Detect which cell encompasses the target text, then output its [X, Y] center coordinate. 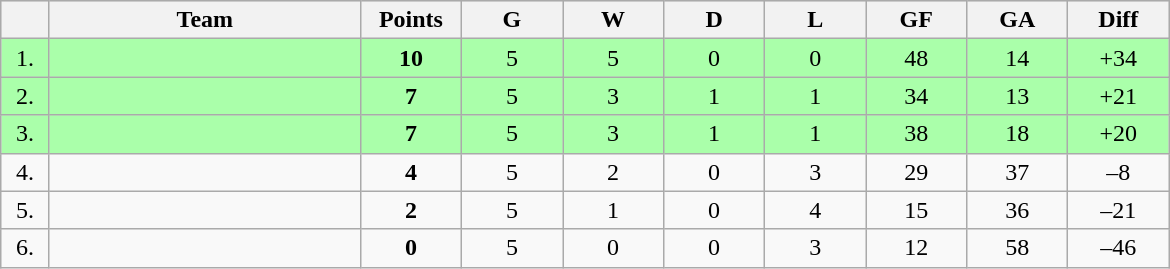
5. [26, 210]
2. [26, 96]
Team [204, 20]
+20 [1118, 134]
58 [1018, 248]
4. [26, 172]
L [816, 20]
12 [916, 248]
–21 [1118, 210]
+21 [1118, 96]
38 [916, 134]
15 [916, 210]
1. [26, 58]
34 [916, 96]
14 [1018, 58]
G [512, 20]
Diff [1118, 20]
W [612, 20]
GA [1018, 20]
D [714, 20]
Points [410, 20]
+34 [1118, 58]
37 [1018, 172]
3. [26, 134]
36 [1018, 210]
29 [916, 172]
–8 [1118, 172]
6. [26, 248]
GF [916, 20]
10 [410, 58]
18 [1018, 134]
13 [1018, 96]
48 [916, 58]
–46 [1118, 248]
